Capture the cell that displays the provided text and extract its (X, Y) central coordinate. 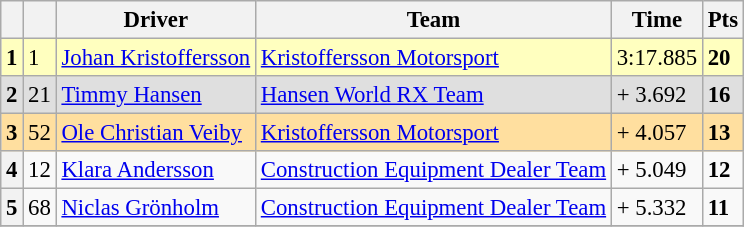
5 (12, 208)
2 (12, 95)
Klara Andersson (156, 170)
3:17.885 (656, 58)
52 (40, 133)
+ 5.332 (656, 208)
+ 3.692 (656, 95)
3 (12, 133)
16 (722, 95)
Timmy Hansen (156, 95)
Johan Kristoffersson (156, 58)
Driver (156, 20)
68 (40, 208)
Niclas Grönholm (156, 208)
+ 4.057 (656, 133)
Pts (722, 20)
13 (722, 133)
+ 5.049 (656, 170)
Ole Christian Veiby (156, 133)
11 (722, 208)
Time (656, 20)
21 (40, 95)
20 (722, 58)
4 (12, 170)
Team (433, 20)
Hansen World RX Team (433, 95)
